From the cell containing the given text, extract its center point as [X, Y] coordinate. 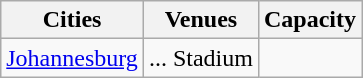
Cities [72, 20]
Venues [200, 20]
Capacity [310, 20]
Johannesburg [72, 58]
... Stadium [200, 58]
